Provide the (x, y) coordinate of the cell's center where the given text is located.  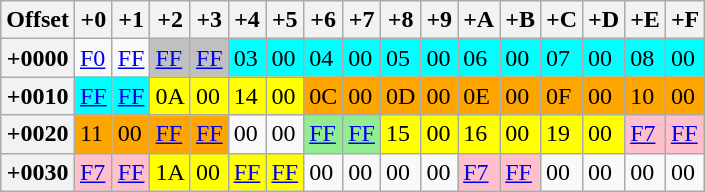
1A (170, 172)
+C (561, 20)
+0 (93, 20)
+7 (362, 20)
+1 (131, 20)
16 (479, 134)
+0010 (38, 96)
F0 (93, 58)
+0000 (38, 58)
11 (93, 134)
+4 (247, 20)
07 (561, 58)
06 (479, 58)
Offset (38, 20)
+D (604, 20)
+0030 (38, 172)
08 (646, 58)
+B (520, 20)
+9 (440, 20)
+F (684, 20)
03 (247, 58)
0C (324, 96)
+2 (170, 20)
+0020 (38, 134)
+E (646, 20)
0A (170, 96)
+8 (400, 20)
14 (247, 96)
+5 (285, 20)
04 (324, 58)
+3 (209, 20)
+A (479, 20)
10 (646, 96)
15 (400, 134)
0F (561, 96)
0D (400, 96)
19 (561, 134)
+6 (324, 20)
0E (479, 96)
05 (400, 58)
